Pinpoint the cell where the given text exists, returning its [X, Y] midpoint coordinate. 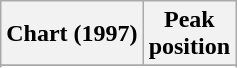
Peakposition [189, 34]
Chart (1997) [72, 34]
